Determine the [X, Y] coordinate at the center of the cell enclosing the given text.  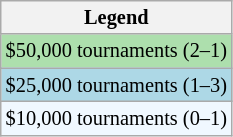
$50,000 tournaments (2–1) [116, 51]
Legend [116, 17]
$25,000 tournaments (1–3) [116, 85]
$10,000 tournaments (0–1) [116, 118]
